Scan for the cell matching the given text and deliver its (x, y) coordinate at center. 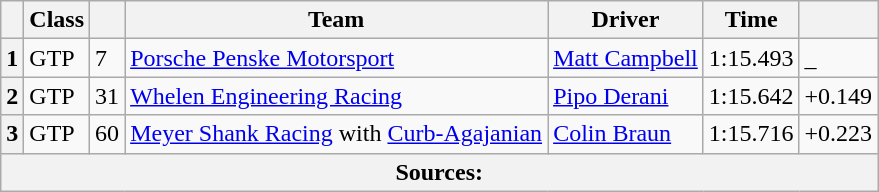
Whelen Engineering Racing (336, 96)
Time (751, 20)
Colin Braun (626, 134)
Porsche Penske Motorsport (336, 58)
Pipo Derani (626, 96)
+0.149 (838, 96)
31 (108, 96)
1:15.716 (751, 134)
+0.223 (838, 134)
1:15.642 (751, 96)
Matt Campbell (626, 58)
60 (108, 134)
7 (108, 58)
Driver (626, 20)
Class (57, 20)
2 (12, 96)
Team (336, 20)
Meyer Shank Racing with Curb-Agajanian (336, 134)
_ (838, 58)
1 (12, 58)
Sources: (440, 172)
3 (12, 134)
1:15.493 (751, 58)
